Extract the (x, y) coordinate from the center of the cell holding the provided text.  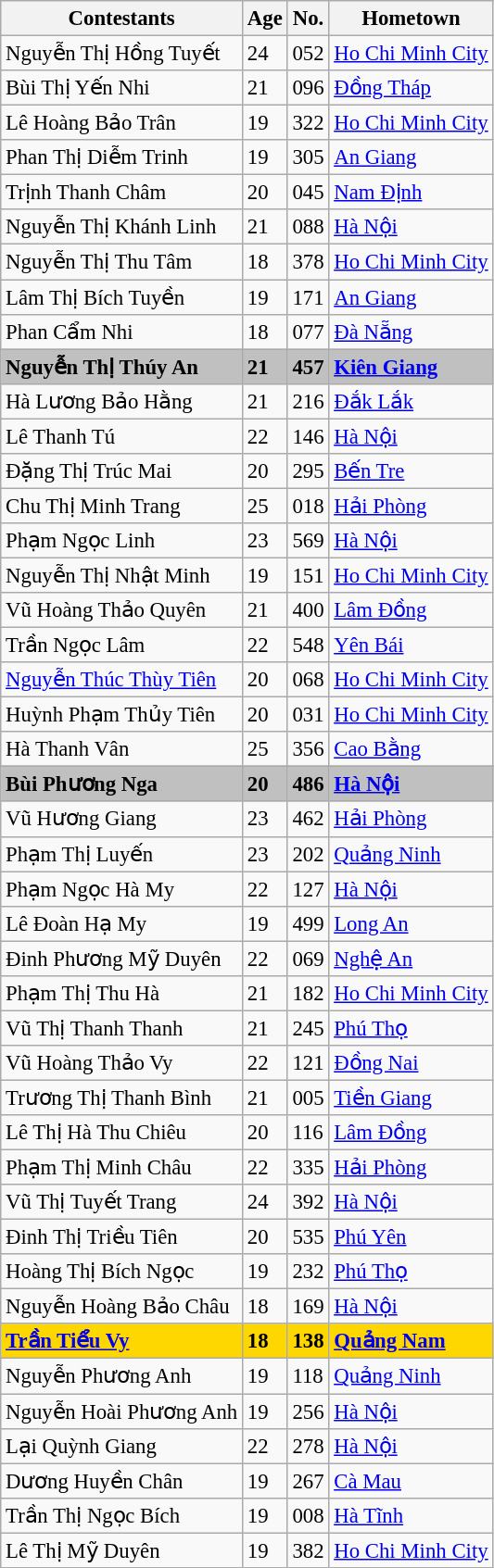
Nguyễn Phương Anh (122, 1376)
069 (308, 959)
245 (308, 1028)
Nguyễn Thúc Thùy Tiên (122, 680)
Lê Hoàng Bảo Trân (122, 123)
382 (308, 1550)
Đặng Thị Trúc Mai (122, 471)
182 (308, 994)
486 (308, 784)
392 (308, 1202)
Phạm Thị Minh Châu (122, 1168)
462 (308, 820)
Phạm Ngọc Hà My (122, 889)
322 (308, 123)
548 (308, 646)
Đà Nẵng (412, 332)
Phạm Ngọc Linh (122, 541)
Trịnh Thanh Châm (122, 193)
171 (308, 297)
No. (308, 19)
Nam Định (412, 193)
Contestants (122, 19)
Trương Thị Thanh Bình (122, 1098)
256 (308, 1411)
018 (308, 506)
400 (308, 610)
Nguyễn Hoàng Bảo Châu (122, 1307)
569 (308, 541)
Hoàng Thị Bích Ngọc (122, 1272)
Chu Thị Minh Trang (122, 506)
Kiên Giang (412, 367)
Vũ Thị Thanh Thanh (122, 1028)
Hà Tĩnh (412, 1515)
216 (308, 401)
Lê Thị Mỹ Duyên (122, 1550)
Lâm Thị Bích Tuyền (122, 297)
Hometown (412, 19)
068 (308, 680)
Phan Cẩm Nhi (122, 332)
Tiền Giang (412, 1098)
Cà Mau (412, 1481)
138 (308, 1342)
Đồng Nai (412, 1063)
Đồng Tháp (412, 88)
378 (308, 262)
045 (308, 193)
Age (265, 19)
Hà Thanh Vân (122, 749)
Nghệ An (412, 959)
Vũ Hoàng Thảo Quyên (122, 610)
169 (308, 1307)
Yên Bái (412, 646)
146 (308, 436)
121 (308, 1063)
Cao Bằng (412, 749)
Nguyễn Thị Nhật Minh (122, 575)
Nguyễn Thị Thúy An (122, 367)
118 (308, 1376)
005 (308, 1098)
335 (308, 1168)
Trần Thị Ngọc Bích (122, 1515)
Dương Huyền Chân (122, 1481)
Lê Thanh Tú (122, 436)
Lê Đoàn Hạ My (122, 923)
Vũ Hoàng Thảo Vy (122, 1063)
Lê Thị Hà Thu Chiêu (122, 1133)
Trần Ngọc Lâm (122, 646)
Đinh Thị Triều Tiên (122, 1237)
232 (308, 1272)
Nguyễn Thị Khánh Linh (122, 227)
Vũ Hương Giang (122, 820)
Hà Lương Bảo Hằng (122, 401)
Phạm Thị Thu Hà (122, 994)
535 (308, 1237)
088 (308, 227)
457 (308, 367)
096 (308, 88)
151 (308, 575)
Nguyễn Thị Hồng Tuyết (122, 54)
278 (308, 1446)
008 (308, 1515)
305 (308, 157)
Bến Tre (412, 471)
Đinh Phương Mỹ Duyên (122, 959)
Long An (412, 923)
Bùi Phương Nga (122, 784)
295 (308, 471)
Trần Tiểu Vy (122, 1342)
Quảng Nam (412, 1342)
127 (308, 889)
Vũ Thị Tuyết Trang (122, 1202)
Huỳnh Phạm Thủy Tiên (122, 715)
499 (308, 923)
077 (308, 332)
052 (308, 54)
356 (308, 749)
Nguyễn Thị Thu Tâm (122, 262)
267 (308, 1481)
Nguyễn Hoài Phương Anh (122, 1411)
Phú Yên (412, 1237)
031 (308, 715)
Đắk Lắk (412, 401)
116 (308, 1133)
Bùi Thị Yến Nhi (122, 88)
Phạm Thị Luyến (122, 854)
Phan Thị Diễm Trinh (122, 157)
Lại Quỳnh Giang (122, 1446)
202 (308, 854)
